Return (x, y) of the center of cell containing provided text 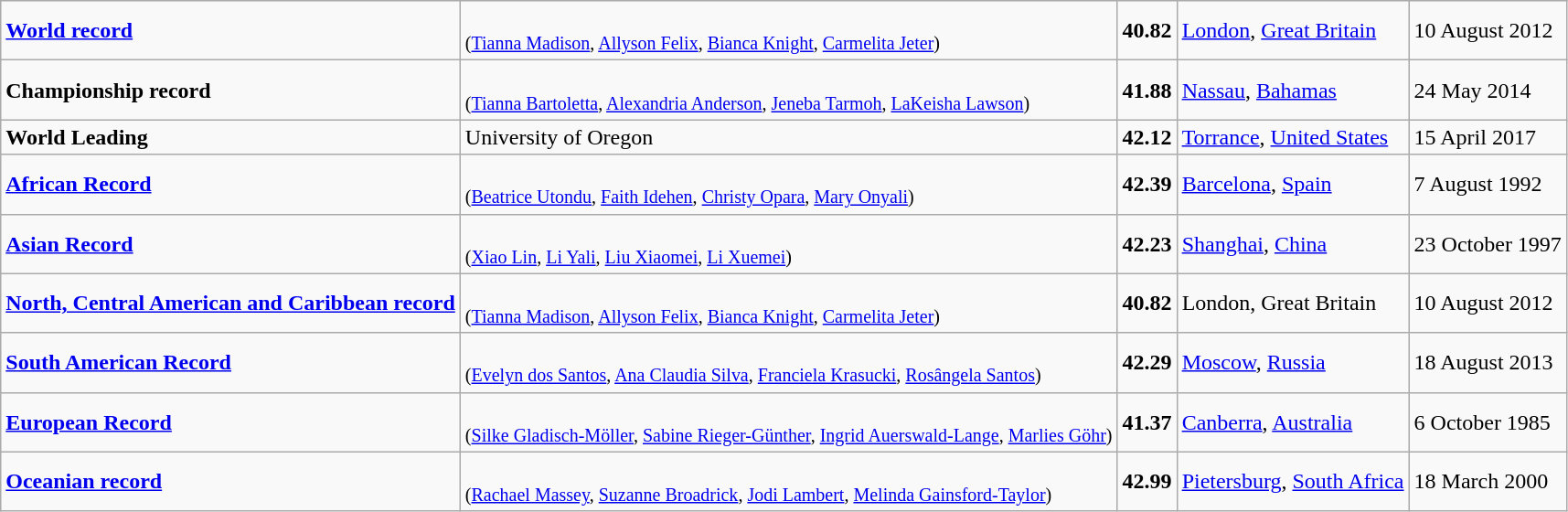
North, Central American and Caribbean record (230, 304)
Pietersburg, South Africa (1293, 481)
23 October 1997 (1488, 243)
Oceanian record (230, 481)
Championship record (230, 90)
42.99 (1147, 481)
7 August 1992 (1488, 185)
6 October 1985 (1488, 422)
(Xiao Lin, Li Yali, Liu Xiaomei, Li Xuemei) (788, 243)
41.88 (1147, 90)
(Evelyn dos Santos, Ana Claudia Silva, Franciela Krasucki, Rosângela Santos) (788, 362)
Barcelona, Spain (1293, 185)
42.29 (1147, 362)
South American Record (230, 362)
Canberra, Australia (1293, 422)
42.23 (1147, 243)
University of Oregon (788, 137)
(Beatrice Utondu, Faith Idehen, Christy Opara, Mary Onyali) (788, 185)
24 May 2014 (1488, 90)
15 April 2017 (1488, 137)
(Rachael Massey, Suzanne Broadrick, Jodi Lambert, Melinda Gainsford-Taylor) (788, 481)
Shanghai, China (1293, 243)
Asian Record (230, 243)
41.37 (1147, 422)
(Tianna Bartoletta, Alexandria Anderson, Jeneba Tarmoh, LaKeisha Lawson) (788, 90)
18 August 2013 (1488, 362)
42.12 (1147, 137)
42.39 (1147, 185)
Moscow, Russia (1293, 362)
(Silke Gladisch-Möller, Sabine Rieger-Günther, Ingrid Auerswald-Lange, Marlies Göhr) (788, 422)
Torrance, United States (1293, 137)
Nassau, Bahamas (1293, 90)
African Record (230, 185)
European Record (230, 422)
World record (230, 31)
18 March 2000 (1488, 481)
World Leading (230, 137)
